Determine the [x, y] coordinate at the center of the cell enclosing the given text.  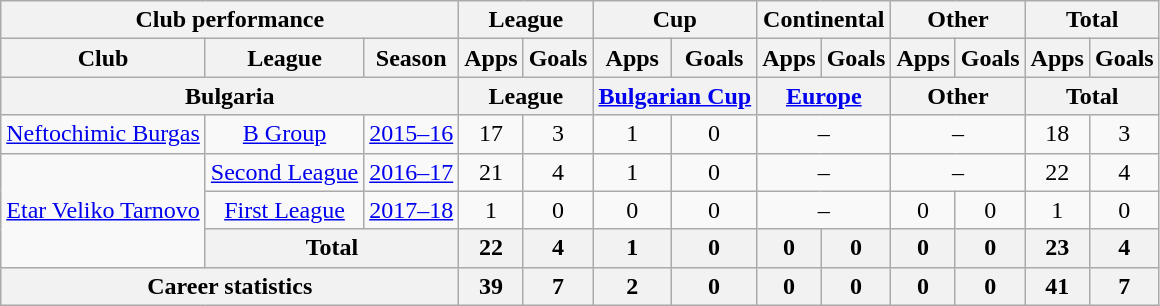
Club [104, 58]
Bulgarian Cup [675, 96]
17 [491, 134]
Career statistics [230, 286]
Bulgaria [230, 96]
21 [491, 172]
Second League [284, 172]
39 [491, 286]
Continental [824, 20]
Europe [824, 96]
2016–17 [412, 172]
41 [1057, 286]
2015–16 [412, 134]
2017–18 [412, 210]
Neftochimic Burgas [104, 134]
Cup [675, 20]
23 [1057, 248]
B Group [284, 134]
2 [632, 286]
Etar Veliko Tarnovo [104, 210]
18 [1057, 134]
Season [412, 58]
First League [284, 210]
Club performance [230, 20]
